Find where the given text appears and provide that cell's center as (x, y) coordinate. 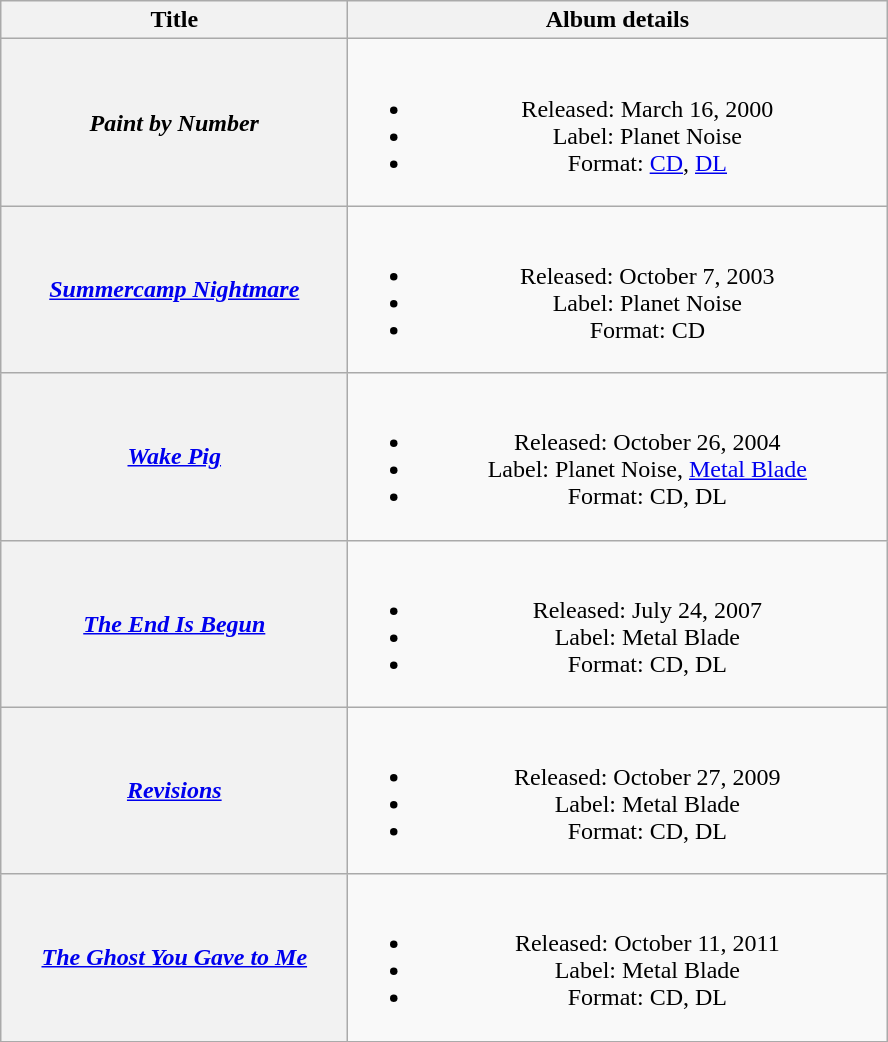
Released: October 26, 2004Label: Planet Noise, Metal Blade Format: CD, DL (618, 456)
Album details (618, 20)
The Ghost You Gave to Me (174, 958)
Revisions (174, 790)
Released: October 11, 2011Label: Metal BladeFormat: CD, DL (618, 958)
Released: July 24, 2007Label: Metal BladeFormat: CD, DL (618, 624)
Summercamp Nightmare (174, 290)
Paint by Number (174, 122)
Released: March 16, 2000Label: Planet NoiseFormat: CD, DL (618, 122)
Released: October 27, 2009Label: Metal BladeFormat: CD, DL (618, 790)
The End Is Begun (174, 624)
Released: October 7, 2003Label: Planet NoiseFormat: CD (618, 290)
Title (174, 20)
Wake Pig (174, 456)
